Output the [x, y] coordinate of the center of the cell containing the given text.  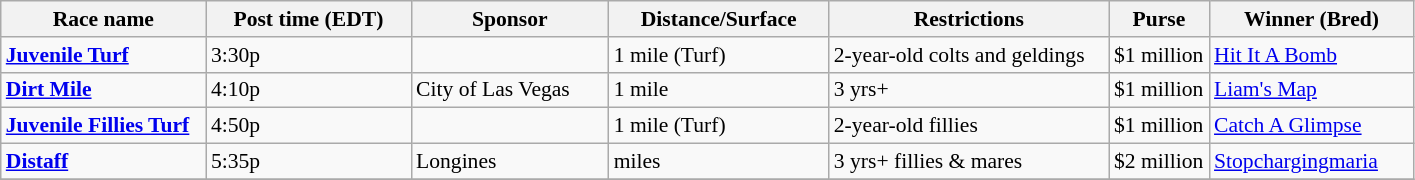
4:50p [308, 126]
3 yrs+ [969, 90]
Race name [104, 19]
miles [719, 162]
Purse [1159, 19]
Distaff [104, 162]
Distance/Surface [719, 19]
Longines [510, 162]
2-year-old colts and geldings [969, 55]
Restrictions [969, 19]
Liam's Map [1312, 90]
City of Las Vegas [510, 90]
2-year-old fillies [969, 126]
Dirt Mile [104, 90]
Juvenile Turf [104, 55]
$2 million [1159, 162]
Sponsor [510, 19]
5:35p [308, 162]
3 yrs+ fillies & mares [969, 162]
3:30p [308, 55]
Post time (EDT) [308, 19]
4:10p [308, 90]
Winner (Bred) [1312, 19]
Hit It A Bomb [1312, 55]
Stopchargingmaria [1312, 162]
Catch A Glimpse [1312, 126]
1 mile [719, 90]
Juvenile Fillies Turf [104, 126]
